Capture the cell that displays the provided text and extract its [x, y] central coordinate. 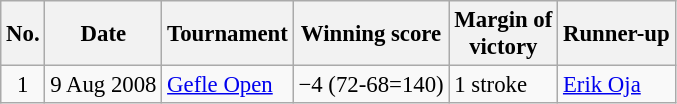
Erik Oja [616, 85]
Winning score [371, 34]
1 stroke [504, 85]
−4 (72-68=140) [371, 85]
Date [104, 34]
Runner-up [616, 34]
9 Aug 2008 [104, 85]
Margin ofvictory [504, 34]
No. [23, 34]
1 [23, 85]
Tournament [228, 34]
Gefle Open [228, 85]
